Pinpoint the cell where the given text exists, returning its [X, Y] midpoint coordinate. 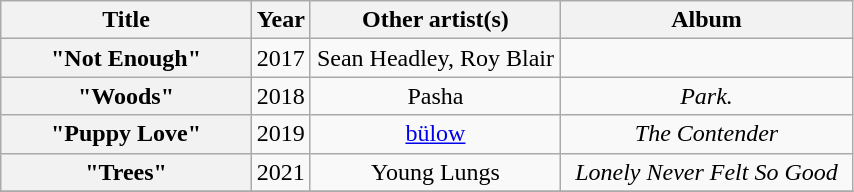
The Contender [707, 134]
"Not Enough" [126, 58]
"Woods" [126, 96]
Album [707, 20]
2019 [280, 134]
Young Lungs [435, 172]
2017 [280, 58]
Pasha [435, 96]
"Puppy Love" [126, 134]
"Trees" [126, 172]
2021 [280, 172]
Other artist(s) [435, 20]
2018 [280, 96]
bülow [435, 134]
Lonely Never Felt So Good [707, 172]
Park. [707, 96]
Title [126, 20]
Year [280, 20]
Sean Headley, Roy Blair [435, 58]
